Capture the cell that displays the provided text and extract its [X, Y] central coordinate. 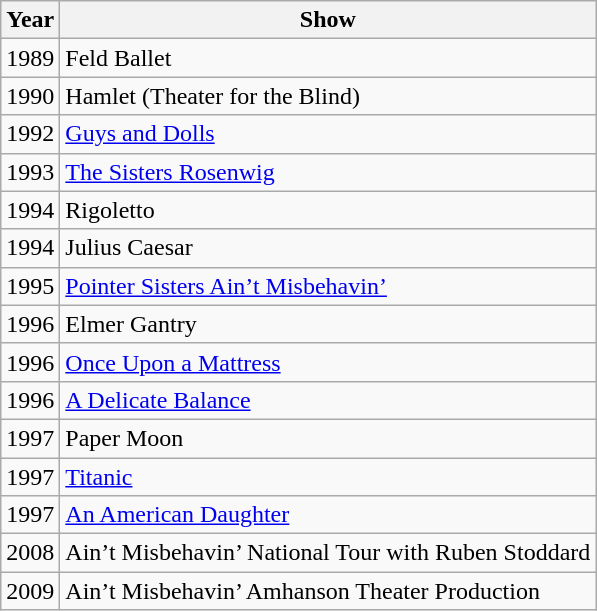
Elmer Gantry [328, 324]
Rigoletto [328, 210]
Ain’t Misbehavin’ Amhanson Theater Production [328, 591]
Julius Caesar [328, 248]
Year [30, 20]
Ain’t Misbehavin’ National Tour with Ruben Stoddard [328, 553]
Once Upon a Mattress [328, 362]
Guys and Dolls [328, 134]
Feld Ballet [328, 58]
1993 [30, 172]
Hamlet (Theater for the Blind) [328, 96]
2008 [30, 553]
Show [328, 20]
1989 [30, 58]
A Delicate Balance [328, 400]
Paper Moon [328, 438]
1990 [30, 96]
2009 [30, 591]
1995 [30, 286]
1992 [30, 134]
Pointer Sisters Ain’t Misbehavin’ [328, 286]
An American Daughter [328, 515]
The Sisters Rosenwig [328, 172]
Titanic [328, 477]
